Scan for the cell matching the given text and deliver its (X, Y) coordinate at center. 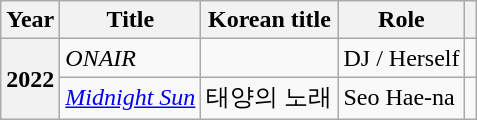
Role (402, 20)
ONAIR (130, 58)
Seo Hae-na (402, 98)
Midnight Sun (130, 98)
태양의 노래 (270, 98)
Korean title (270, 20)
2022 (30, 80)
DJ / Herself (402, 58)
Year (30, 20)
Title (130, 20)
